Return [x, y] of the center of cell containing provided text 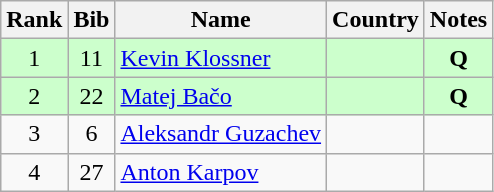
Aleksandr Guzachev [221, 134]
Name [221, 20]
Anton Karpov [221, 172]
1 [34, 58]
Matej Bačo [221, 96]
Kevin Klossner [221, 58]
11 [92, 58]
2 [34, 96]
4 [34, 172]
Bib [92, 20]
27 [92, 172]
Notes [458, 20]
3 [34, 134]
Rank [34, 20]
Country [376, 20]
6 [92, 134]
22 [92, 96]
